Search for the cell housing the specified text and yield its (x, y) center coordinate. 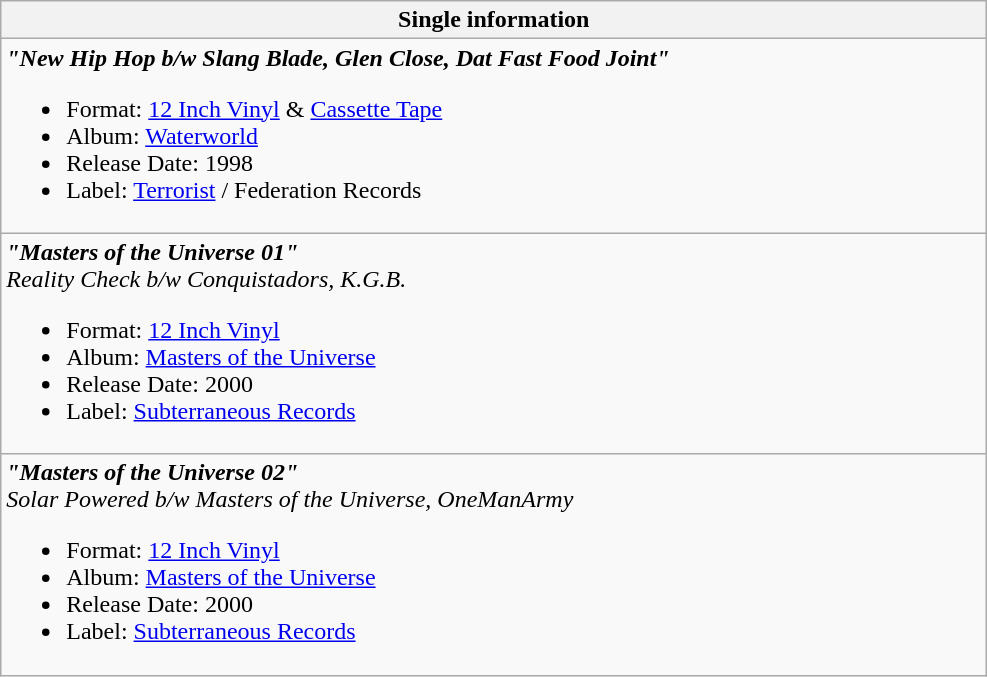
Single information (494, 20)
